Output the (X, Y) coordinate of the center of the cell containing the given text.  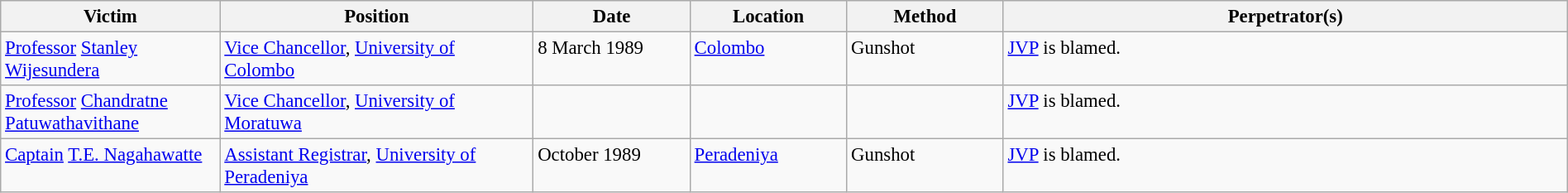
Date (612, 17)
Vice Chancellor, University of Moratuwa (377, 113)
Assistant Registrar, University of Peradeniya (377, 166)
8 March 1989 (612, 60)
Location (767, 17)
October 1989 (612, 166)
Position (377, 17)
Professor Stanley Wijesundera (111, 60)
Vice Chancellor, University of Colombo (377, 60)
Colombo (767, 60)
Victim (111, 17)
Method (925, 17)
Perpetrator(s) (1285, 17)
Professor Chandratne Patuwathavithane (111, 113)
Captain T.E. Nagahawatte (111, 166)
Peradeniya (767, 166)
